Scan for the cell matching the given text and deliver its [X, Y] coordinate at center. 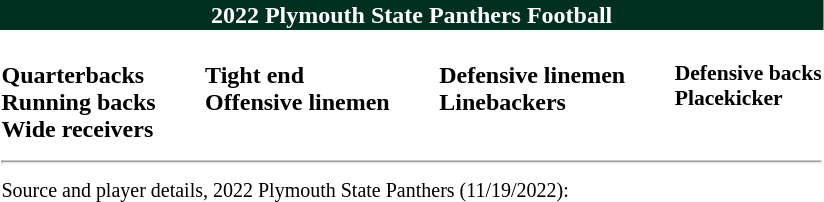
Defensive linemenLinebackers [532, 88]
Defensive backsPlacekicker [748, 88]
2022 Plymouth State Panthers Football [412, 15]
Tight endOffensive linemen [298, 88]
QuarterbacksRunning backsWide receivers [78, 88]
